Extract the [X, Y] coordinate from the center of the cell holding the provided text.  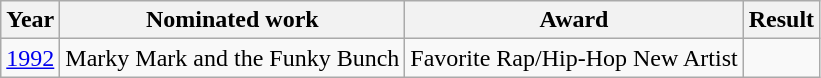
Result [781, 20]
Marky Mark and the Funky Bunch [232, 58]
Nominated work [232, 20]
Award [574, 20]
Year [30, 20]
Favorite Rap/Hip-Hop New Artist [574, 58]
1992 [30, 58]
